Locate the cell with the specified text and output its [x, y] center coordinate. 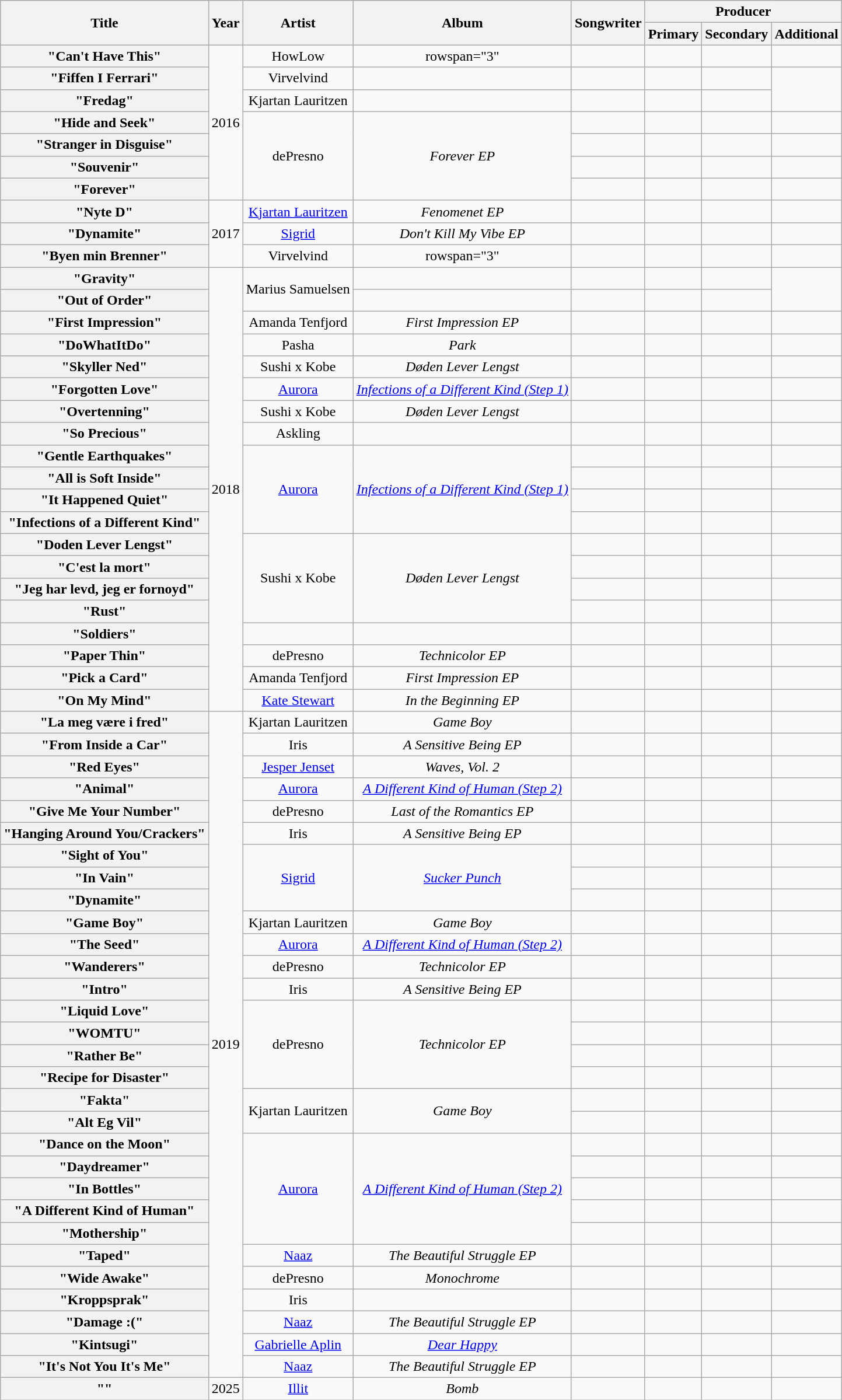
Jesper Jenset [298, 767]
"Nyte D" [104, 211]
"Give Me Your Number" [104, 811]
"Intro" [104, 989]
"All is Soft Inside" [104, 478]
HowLow [298, 56]
2019 [225, 1045]
"First Impression" [104, 323]
2018 [225, 489]
"So Precious" [104, 434]
"It Happened Quiet" [104, 500]
"Mothership" [104, 1233]
"Fiffen I Ferrari" [104, 78]
"Out of Order" [104, 301]
Illit [298, 1389]
"In Vain" [104, 878]
"Doden Lever Lengst" [104, 544]
"Gentle Earthquakes" [104, 456]
Title [104, 23]
"Fakta" [104, 1100]
Waves, Vol. 2 [462, 767]
Park [462, 345]
Bomb [462, 1389]
Askling [298, 434]
"Kintsugi" [104, 1344]
"Rather Be" [104, 1056]
"La meg være i fred" [104, 722]
"Animal" [104, 789]
Monochrome [462, 1277]
Sucker Punch [462, 878]
"Alt Eg Vil" [104, 1122]
"On My Mind" [104, 700]
Artist [298, 23]
"Rust" [104, 611]
2016 [225, 123]
"From Inside a Car" [104, 745]
"Wanderers" [104, 966]
2017 [225, 233]
"DoWhatItDo" [104, 345]
"Pick a Card" [104, 678]
"Red Eyes" [104, 767]
Secondary [736, 34]
Forever EP [462, 156]
"WOMTU" [104, 1034]
"It's Not You It's Me" [104, 1367]
Pasha [298, 345]
"The Seed" [104, 944]
"A Different Kind of Human" [104, 1211]
"Taped" [104, 1255]
Primary [673, 34]
2025 [225, 1389]
"" [104, 1389]
"Fredag" [104, 100]
Songwriter [608, 23]
"Forgotten Love" [104, 389]
"Soldiers" [104, 633]
"Hide and Seek" [104, 123]
"Can't Have This" [104, 56]
"Damage :(" [104, 1322]
"Kroppsprak" [104, 1300]
"Stranger in Disguise" [104, 145]
"In Bottles" [104, 1189]
"Jeg har levd, jeg er fornoyd" [104, 589]
"Game Boy" [104, 922]
Kate Stewart [298, 700]
Marius Samuelsen [298, 289]
Gabrielle Aplin [298, 1344]
"Overtenning" [104, 411]
"Recipe for Disaster" [104, 1078]
"Paper Thin" [104, 656]
"Forever" [104, 189]
"Gravity" [104, 278]
"Hanging Around You/Crackers" [104, 833]
"Souvenir" [104, 167]
In the Beginning EP [462, 700]
"Sight of You" [104, 856]
"Infections of a Different Kind" [104, 522]
Producer [743, 12]
"Byen min Brenner" [104, 256]
Fenomenet EP [462, 211]
Dear Happy [462, 1344]
Last of the Romantics EP [462, 811]
"Daydreamer" [104, 1167]
Additional [806, 34]
"Wide Awake" [104, 1277]
Don't Kill My Vibe EP [462, 233]
Year [225, 23]
"C'est la mort" [104, 567]
"Dance on the Moon" [104, 1144]
"Liquid Love" [104, 1011]
Album [462, 23]
"Skyller Ned" [104, 367]
